Locate the cell with the specified text and output its (x, y) center coordinate. 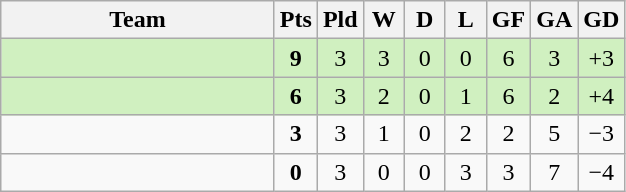
GD (602, 20)
D (424, 20)
9 (296, 58)
W (384, 20)
Team (138, 20)
Pts (296, 20)
−4 (602, 172)
+4 (602, 96)
GF (508, 20)
7 (554, 172)
Pld (340, 20)
+3 (602, 58)
5 (554, 134)
GA (554, 20)
L (466, 20)
−3 (602, 134)
